Provide the [x, y] coordinate of the cell's center where the given text is located.  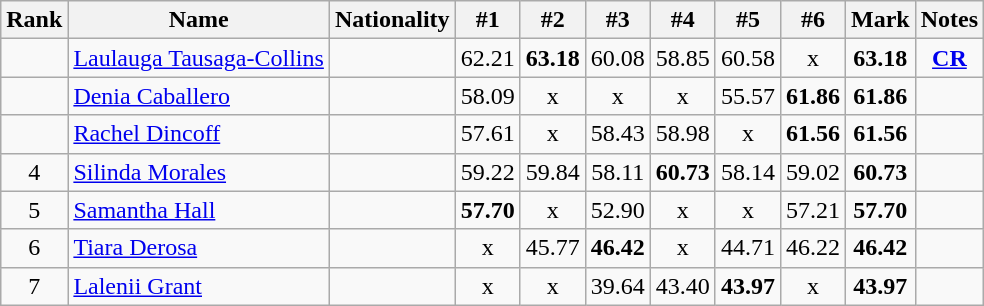
46.22 [812, 248]
Silinda Morales [199, 172]
6 [34, 248]
Tiara Derosa [199, 248]
7 [34, 286]
#2 [552, 20]
Mark [881, 20]
#6 [812, 20]
CR [949, 58]
#3 [618, 20]
58.98 [682, 134]
Nationality [392, 20]
Name [199, 20]
59.02 [812, 172]
5 [34, 210]
Lalenii Grant [199, 286]
59.22 [488, 172]
Notes [949, 20]
58.14 [748, 172]
52.90 [618, 210]
62.21 [488, 58]
57.61 [488, 134]
43.40 [682, 286]
Samantha Hall [199, 210]
58.11 [618, 172]
57.21 [812, 210]
58.09 [488, 96]
#1 [488, 20]
45.77 [552, 248]
Rachel Dincoff [199, 134]
4 [34, 172]
44.71 [748, 248]
58.43 [618, 134]
60.58 [748, 58]
58.85 [682, 58]
#4 [682, 20]
39.64 [618, 286]
Denia Caballero [199, 96]
55.57 [748, 96]
Rank [34, 20]
#5 [748, 20]
59.84 [552, 172]
60.08 [618, 58]
Laulauga Tausaga-Collins [199, 58]
